Return (X, Y) of the center of cell containing provided text 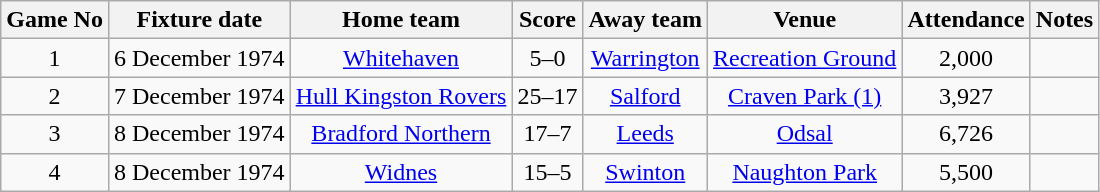
Hull Kingston Rovers (401, 96)
3,927 (966, 96)
5–0 (548, 58)
Bradford Northern (401, 134)
Away team (646, 20)
Salford (646, 96)
Score (548, 20)
Leeds (646, 134)
Fixture date (199, 20)
Home team (401, 20)
7 December 1974 (199, 96)
Warrington (646, 58)
17–7 (548, 134)
3 (55, 134)
6 December 1974 (199, 58)
5,500 (966, 172)
1 (55, 58)
Naughton Park (805, 172)
Widnes (401, 172)
Recreation Ground (805, 58)
4 (55, 172)
15–5 (548, 172)
6,726 (966, 134)
25–17 (548, 96)
Notes (1064, 20)
Game No (55, 20)
Whitehaven (401, 58)
2,000 (966, 58)
Craven Park (1) (805, 96)
Venue (805, 20)
Swinton (646, 172)
Attendance (966, 20)
2 (55, 96)
Odsal (805, 134)
